For the text-containing cell, return its midpoint in [x, y] coordinate format. 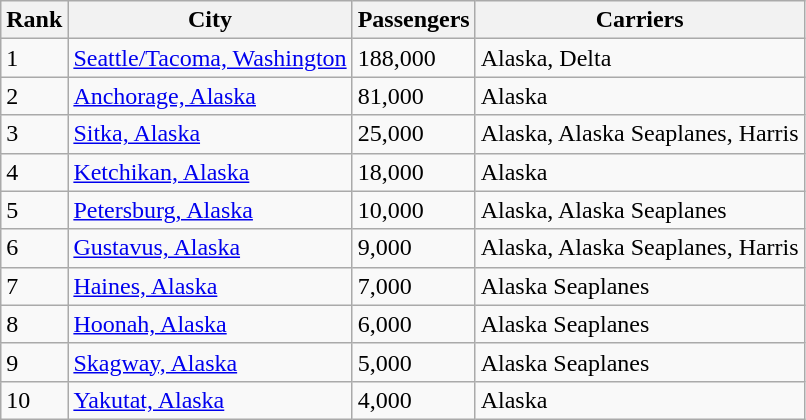
4 [34, 172]
2 [34, 96]
Hoonah, Alaska [210, 324]
10,000 [414, 210]
Sitka, Alaska [210, 134]
Anchorage, Alaska [210, 96]
Alaska, Alaska Seaplanes [640, 210]
188,000 [414, 58]
Rank [34, 20]
Passengers [414, 20]
Seattle/Tacoma, Washington [210, 58]
Ketchikan, Alaska [210, 172]
Petersburg, Alaska [210, 210]
Carriers [640, 20]
9 [34, 362]
18,000 [414, 172]
5,000 [414, 362]
10 [34, 400]
3 [34, 134]
6 [34, 248]
5 [34, 210]
City [210, 20]
4,000 [414, 400]
9,000 [414, 248]
Yakutat, Alaska [210, 400]
Alaska, Delta [640, 58]
81,000 [414, 96]
Haines, Alaska [210, 286]
7 [34, 286]
25,000 [414, 134]
8 [34, 324]
Gustavus, Alaska [210, 248]
1 [34, 58]
7,000 [414, 286]
6,000 [414, 324]
Skagway, Alaska [210, 362]
